Search for the cell housing the specified text and yield its [x, y] center coordinate. 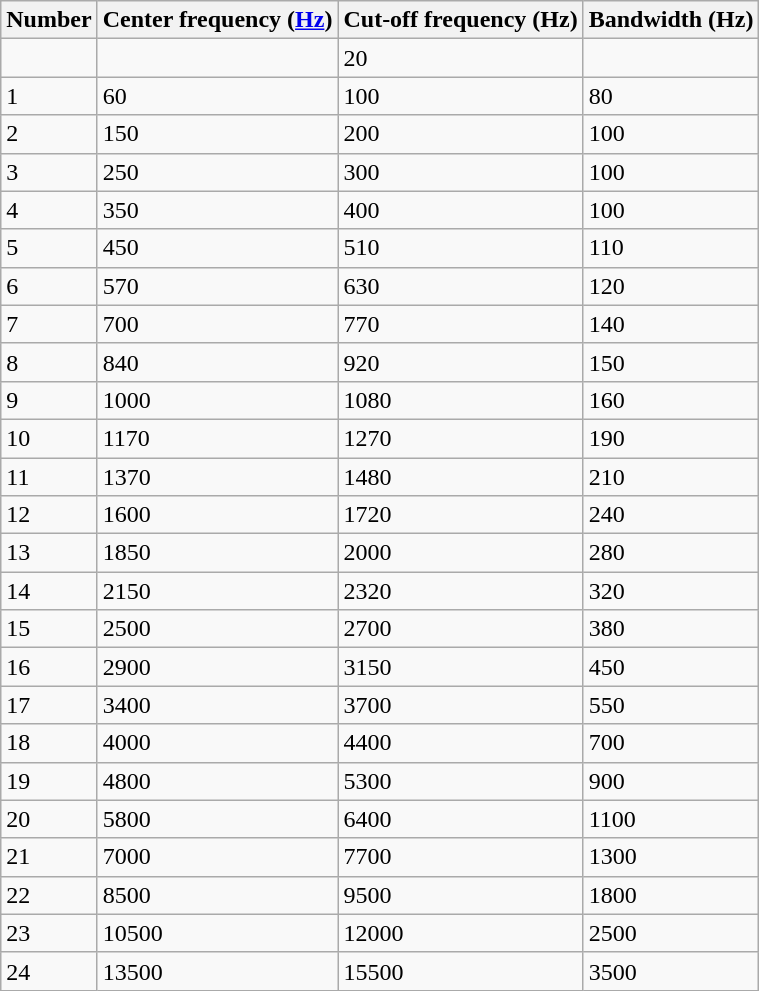
4400 [460, 743]
3 [49, 172]
1300 [671, 857]
920 [460, 362]
200 [460, 134]
18 [49, 743]
24 [49, 971]
120 [671, 286]
3700 [460, 705]
15500 [460, 971]
4 [49, 210]
8 [49, 362]
60 [218, 96]
5800 [218, 819]
1600 [218, 515]
1480 [460, 477]
2000 [460, 553]
550 [671, 705]
15 [49, 629]
80 [671, 96]
6400 [460, 819]
630 [460, 286]
1 [49, 96]
1000 [218, 400]
13 [49, 553]
1800 [671, 895]
320 [671, 591]
2320 [460, 591]
5300 [460, 781]
250 [218, 172]
10500 [218, 933]
Bandwidth (Hz) [671, 20]
1720 [460, 515]
3500 [671, 971]
16 [49, 667]
21 [49, 857]
Center frequency (Hz) [218, 20]
2 [49, 134]
22 [49, 895]
17 [49, 705]
140 [671, 324]
280 [671, 553]
10 [49, 438]
9500 [460, 895]
2150 [218, 591]
1370 [218, 477]
510 [460, 248]
7000 [218, 857]
19 [49, 781]
1270 [460, 438]
Cut-off frequency (Hz) [460, 20]
210 [671, 477]
2900 [218, 667]
7 [49, 324]
12 [49, 515]
1850 [218, 553]
190 [671, 438]
8500 [218, 895]
11 [49, 477]
770 [460, 324]
7700 [460, 857]
5 [49, 248]
14 [49, 591]
9 [49, 400]
380 [671, 629]
240 [671, 515]
23 [49, 933]
300 [460, 172]
3400 [218, 705]
Number [49, 20]
2700 [460, 629]
4800 [218, 781]
1170 [218, 438]
4000 [218, 743]
3150 [460, 667]
350 [218, 210]
6 [49, 286]
1080 [460, 400]
110 [671, 248]
1100 [671, 819]
900 [671, 781]
840 [218, 362]
12000 [460, 933]
400 [460, 210]
160 [671, 400]
570 [218, 286]
13500 [218, 971]
